Locate the cell with the specified text and output its [x, y] center coordinate. 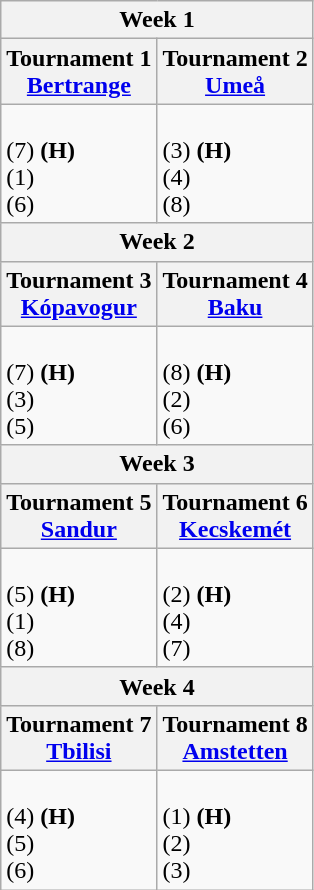
(2) (H) (4) (7) [235, 608]
Tournament 1 Bertrange [79, 72]
Week 1 [157, 20]
Week 4 [157, 686]
Tournament 6 Kecskemét [235, 516]
(1) (H) (2) (3) [235, 830]
(3) (H) (4) (8) [235, 164]
(7) (H) (1) (6) [79, 164]
(8) (H) (2) (6) [235, 386]
Tournament 7 Tbilisi [79, 738]
Week 3 [157, 464]
Tournament 5 Sandur [79, 516]
Tournament 4 Baku [235, 294]
Tournament 2 Umeå [235, 72]
Tournament 8 Amstetten [235, 738]
Tournament 3 Kópavogur [79, 294]
(7) (H) (3) (5) [79, 386]
(5) (H) (1) (8) [79, 608]
Week 2 [157, 242]
(4) (H) (5) (6) [79, 830]
